From the cell containing the given text, extract its center point as (X, Y) coordinate. 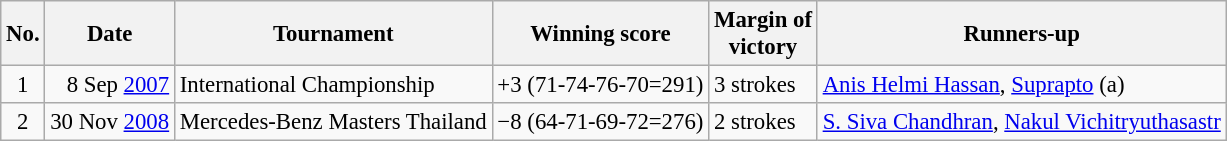
No. (23, 34)
30 Nov 2008 (110, 122)
Tournament (333, 34)
Runners-up (1022, 34)
−8 (64-71-69-72=276) (600, 122)
3 strokes (764, 85)
Anis Helmi Hassan, Suprapto (a) (1022, 85)
+3 (71-74-76-70=291) (600, 85)
S. Siva Chandhran, Nakul Vichitryuthasastr (1022, 122)
2 (23, 122)
1 (23, 85)
Mercedes-Benz Masters Thailand (333, 122)
Winning score (600, 34)
8 Sep 2007 (110, 85)
2 strokes (764, 122)
International Championship (333, 85)
Margin ofvictory (764, 34)
Date (110, 34)
